Provide the (x, y) coordinate of the cell's center where the given text is located.  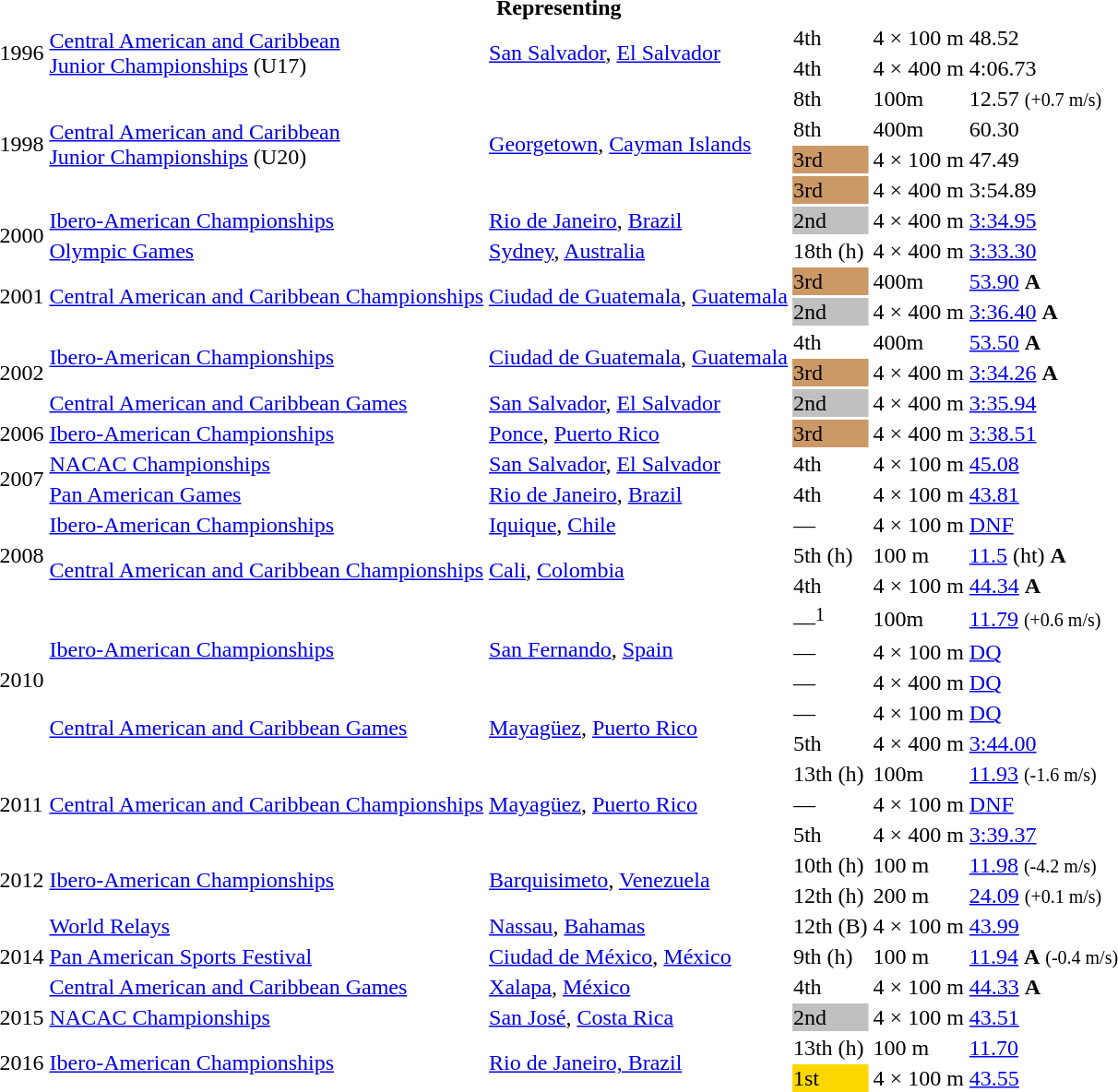
18th (h) (830, 251)
Barquisimeto, Venezuela (638, 880)
—1 (830, 619)
12th (h) (830, 896)
1st (830, 1078)
World Relays (267, 926)
Central American and CaribbeanJunior Championships (U20) (267, 144)
9th (h) (830, 956)
Nassau, Bahamas (638, 926)
Iquique, Chile (638, 525)
San José, Costa Rica (638, 1017)
Ciudad de México, México (638, 956)
Georgetown, Cayman Islands (638, 144)
Sydney, Australia (638, 251)
10th (h) (830, 865)
Pan American Sports Festival (267, 956)
12th (B) (830, 926)
Pan American Games (267, 494)
Xalapa, México (638, 987)
Cali, Colombia (638, 570)
200 m (919, 896)
5th (h) (830, 555)
Ponce, Puerto Rico (638, 433)
San Fernando, Spain (638, 649)
Central American and CaribbeanJunior Championships (U17) (267, 53)
Olympic Games (267, 251)
